Provide the [x, y] coordinate of the cell's center where the given text is located.  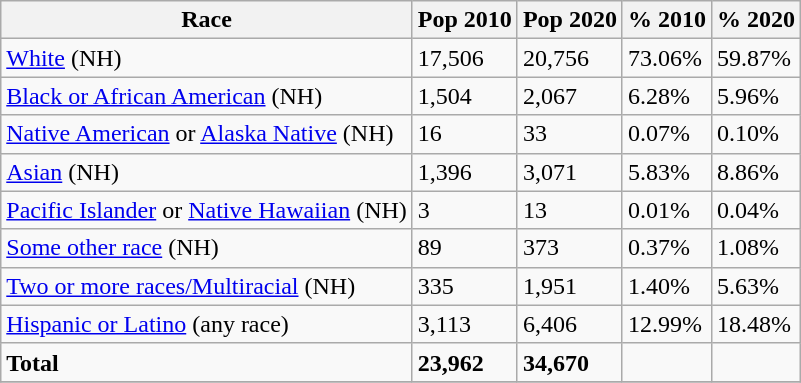
373 [570, 248]
89 [464, 248]
2,067 [570, 96]
Black or African American (NH) [207, 96]
3,071 [570, 172]
17,506 [464, 58]
1,504 [464, 96]
1.40% [666, 286]
Asian (NH) [207, 172]
59.87% [756, 58]
33 [570, 134]
13 [570, 210]
23,962 [464, 362]
Pop 2010 [464, 20]
12.99% [666, 324]
1,396 [464, 172]
Total [207, 362]
% 2020 [756, 20]
0.01% [666, 210]
3 [464, 210]
0.10% [756, 134]
% 2010 [666, 20]
16 [464, 134]
White (NH) [207, 58]
0.04% [756, 210]
18.48% [756, 324]
3,113 [464, 324]
Native American or Alaska Native (NH) [207, 134]
1,951 [570, 286]
5.96% [756, 96]
8.86% [756, 172]
Race [207, 20]
0.37% [666, 248]
Hispanic or Latino (any race) [207, 324]
1.08% [756, 248]
Some other race (NH) [207, 248]
6,406 [570, 324]
Pop 2020 [570, 20]
34,670 [570, 362]
335 [464, 286]
0.07% [666, 134]
Pacific Islander or Native Hawaiian (NH) [207, 210]
73.06% [666, 58]
Two or more races/Multiracial (NH) [207, 286]
6.28% [666, 96]
5.63% [756, 286]
20,756 [570, 58]
5.83% [666, 172]
